From the cell containing the given text, extract its center point as [X, Y] coordinate. 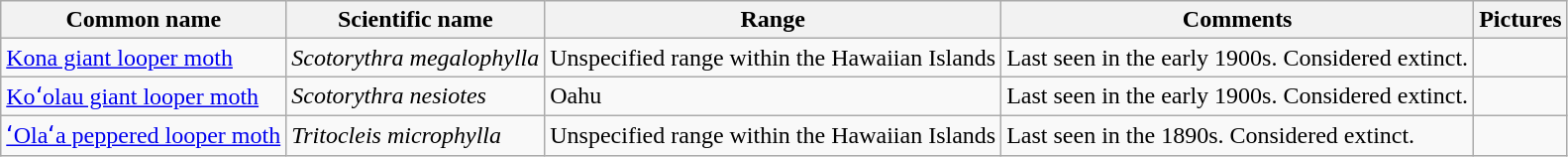
Comments [1238, 20]
Last seen in the 1890s. Considered extinct. [1238, 135]
Kona giant looper moth [144, 58]
Tritocleis microphylla [416, 135]
Oahu [773, 96]
Scotorythra nesiotes [416, 96]
Pictures [1521, 20]
Common name [144, 20]
ʻOlaʻa peppered looper moth [144, 135]
Koʻolau giant looper moth [144, 96]
Scientific name [416, 20]
Scotorythra megalophylla [416, 58]
Range [773, 20]
